Identify which cell holds the provided text, then report its [X, Y] central coordinate. 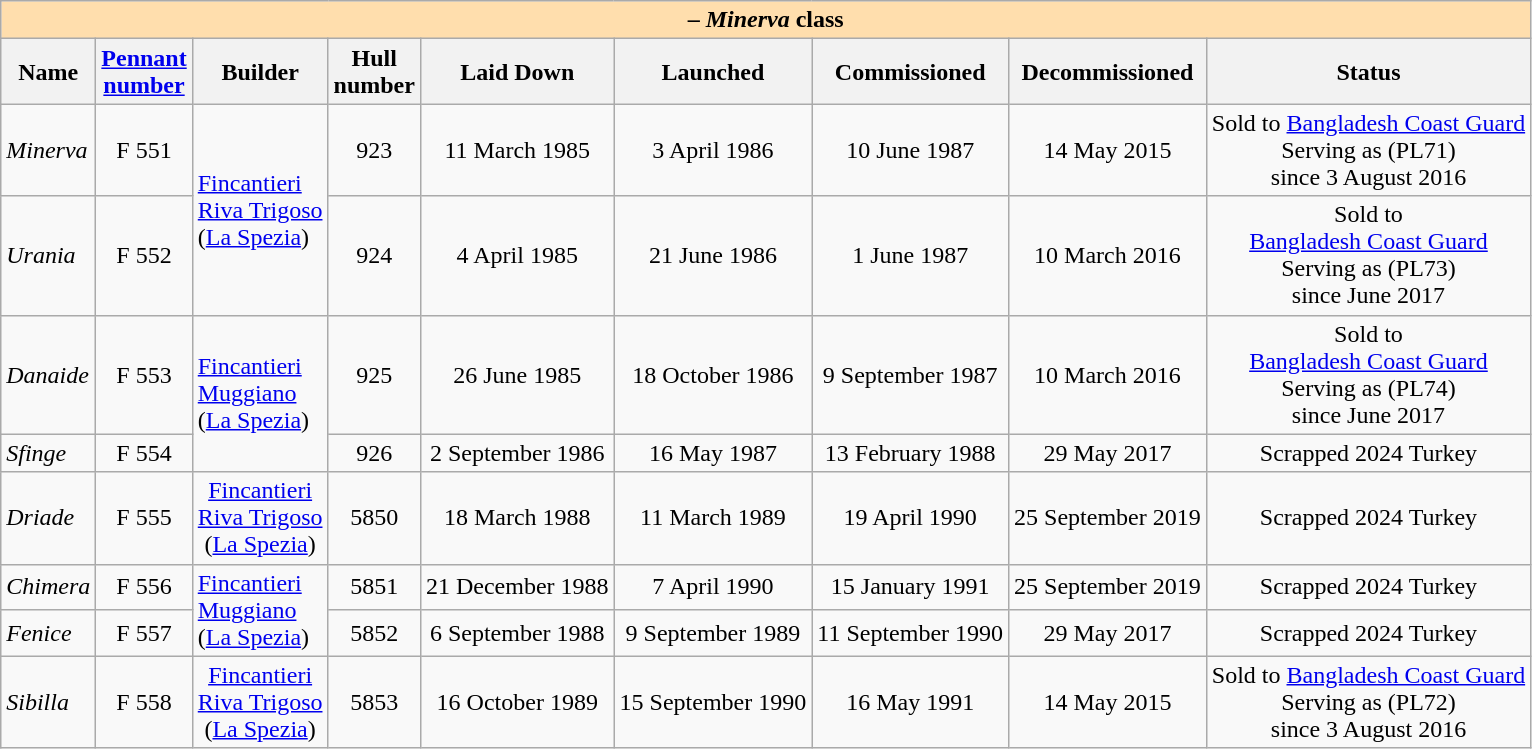
16 May 1987 [713, 453]
18 March 1988 [517, 518]
16 May 1991 [910, 702]
15 September 1990 [713, 702]
F 557 [144, 633]
Sold to Bangladesh Coast GuardServing as (PL71)since 3 August 2016 [1368, 150]
925 [374, 374]
2 September 1986 [517, 453]
Fenice [48, 633]
923 [374, 150]
926 [374, 453]
Sold toBangladesh Coast GuardServing as (PL74) since June 2017 [1368, 374]
F 554 [144, 453]
7 April 1990 [713, 587]
Launched [713, 72]
16 October 1989 [517, 702]
Driade [48, 518]
Status [1368, 72]
1 June 1987 [910, 256]
Sfinge [48, 453]
9 September 1987 [910, 374]
26 June 1985 [517, 374]
Sibilla [48, 702]
Builder [260, 72]
5852 [374, 633]
Hullnumber [374, 72]
Commissioned [910, 72]
10 June 1987 [910, 150]
Danaide [48, 374]
6 September 1988 [517, 633]
F 558 [144, 702]
13 February 1988 [910, 453]
21 December 1988 [517, 587]
Decommissioned [1108, 72]
Laid Down [517, 72]
Name [48, 72]
Minerva [48, 150]
19 April 1990 [910, 518]
15 January 1991 [910, 587]
F 555 [144, 518]
Sold to Bangladesh Coast GuardServing as (PL72) since 3 August 2016 [1368, 702]
5851 [374, 587]
21 June 1986 [713, 256]
F 556 [144, 587]
Chimera [48, 587]
3 April 1986 [713, 150]
F 553 [144, 374]
11 September 1990 [910, 633]
11 March 1985 [517, 150]
Urania [48, 256]
11 March 1989 [713, 518]
– Minerva class [766, 20]
Pennantnumber [144, 72]
5850 [374, 518]
F 552 [144, 256]
Sold toBangladesh Coast GuardServing as (PL73) since June 2017 [1368, 256]
F 551 [144, 150]
18 October 1986 [713, 374]
5853 [374, 702]
4 April 1985 [517, 256]
924 [374, 256]
9 September 1989 [713, 633]
